Scan for the cell matching the given text and deliver its [x, y] coordinate at center. 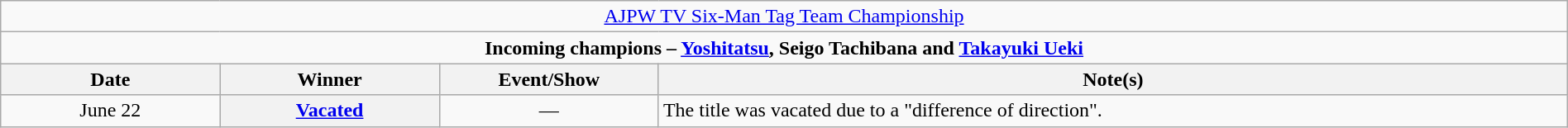
Note(s) [1113, 79]
Incoming champions – Yoshitatsu, Seigo Tachibana and Takayuki Ueki [784, 48]
June 22 [111, 111]
Vacated [329, 111]
Date [111, 79]
The title was vacated due to a "difference of direction". [1113, 111]
AJPW TV Six-Man Tag Team Championship [784, 17]
Winner [329, 79]
Event/Show [549, 79]
— [549, 111]
